Output the [X, Y] coordinate of the center of the cell containing the given text.  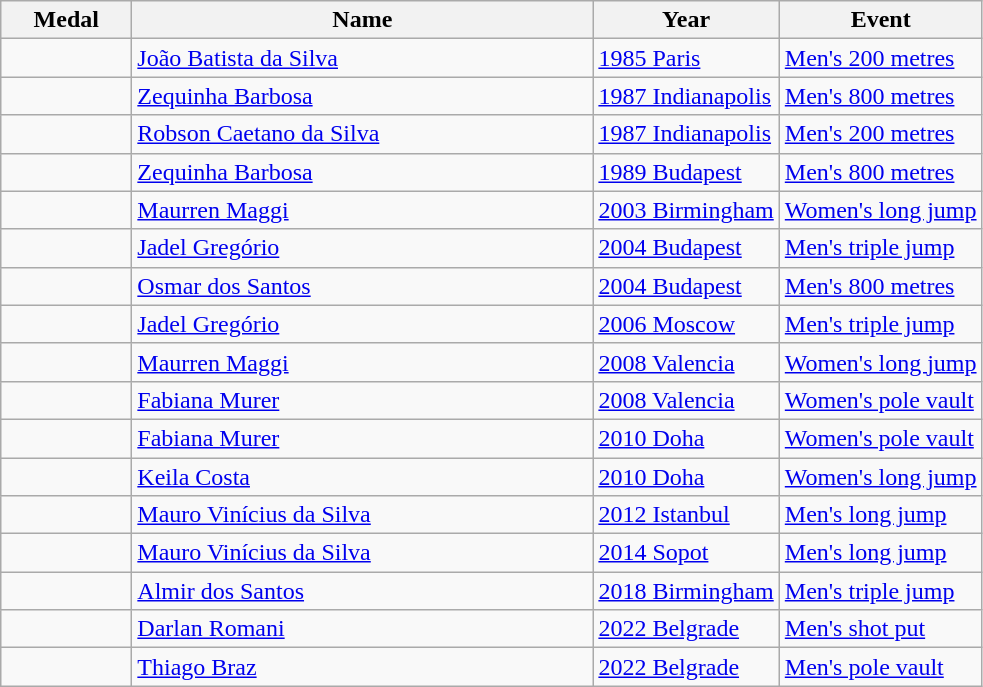
Keila Costa [362, 477]
Darlan Romani [362, 629]
Men's pole vault [880, 667]
Men's shot put [880, 629]
Year [686, 20]
Event [880, 20]
1985 Paris [686, 58]
2006 Moscow [686, 324]
2018 Birmingham [686, 591]
2003 Birmingham [686, 210]
2014 Sopot [686, 553]
Osmar dos Santos [362, 286]
1989 Budapest [686, 172]
Thiago Braz [362, 667]
2012 Istanbul [686, 515]
Name [362, 20]
Robson Caetano da Silva [362, 134]
João Batista da Silva [362, 58]
Almir dos Santos [362, 591]
Medal [66, 20]
